Locate the cell with the specified text and output its [x, y] center coordinate. 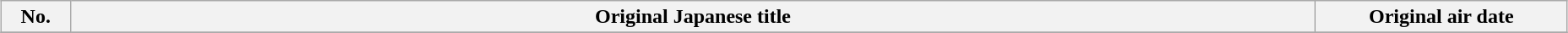
Original Japanese title [693, 17]
Original air date [1441, 17]
No. [35, 17]
